Capture the cell that displays the provided text and extract its [x, y] central coordinate. 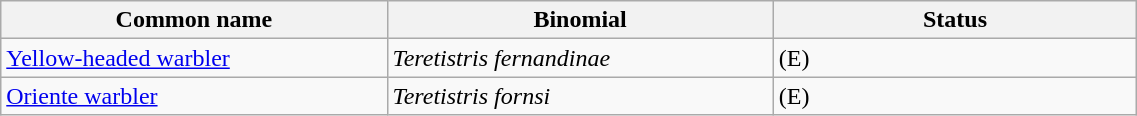
Teretistris fernandinae [580, 58]
Binomial [580, 20]
Common name [194, 20]
Status [955, 20]
Yellow-headed warbler [194, 58]
Teretistris fornsi [580, 96]
Oriente warbler [194, 96]
